Identify which cell holds the provided text, then report its (X, Y) central coordinate. 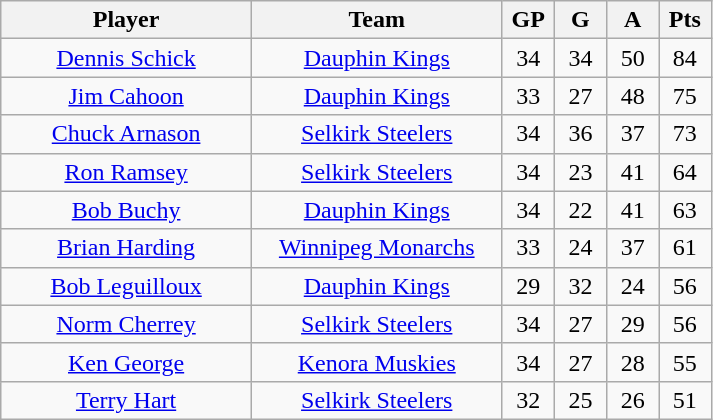
G (580, 20)
Norm Cherrey (126, 324)
28 (633, 362)
Bob Leguilloux (126, 286)
Winnipeg Monarchs (376, 248)
Ken George (126, 362)
Jim Cahoon (126, 96)
63 (685, 210)
26 (633, 400)
84 (685, 58)
48 (633, 96)
Player (126, 20)
Terry Hart (126, 400)
Chuck Arnason (126, 134)
22 (580, 210)
55 (685, 362)
Brian Harding (126, 248)
36 (580, 134)
Team (376, 20)
Pts (685, 20)
Ron Ramsey (126, 172)
Kenora Muskies (376, 362)
GP (528, 20)
64 (685, 172)
A (633, 20)
51 (685, 400)
25 (580, 400)
50 (633, 58)
75 (685, 96)
61 (685, 248)
Dennis Schick (126, 58)
Bob Buchy (126, 210)
73 (685, 134)
23 (580, 172)
